For the text-containing cell, return its midpoint in (X, Y) coordinate format. 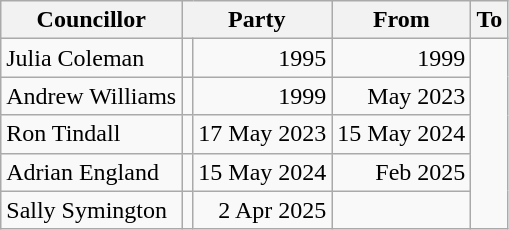
1995 (262, 58)
2 Apr 2025 (262, 210)
17 May 2023 (262, 134)
Councillor (92, 20)
Andrew Williams (92, 96)
May 2023 (402, 96)
Feb 2025 (402, 172)
To (490, 20)
Adrian England (92, 172)
Ron Tindall (92, 134)
Julia Coleman (92, 58)
Party (257, 20)
Sally Symington (92, 210)
From (402, 20)
